Determine the (x, y) coordinate at the center of the cell enclosing the given text.  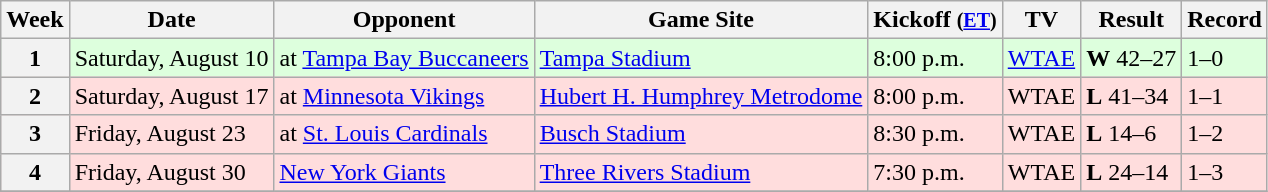
L 41–34 (1132, 96)
TV (1041, 20)
L 24–14 (1132, 172)
Week (35, 20)
1–1 (1225, 96)
Friday, August 30 (172, 172)
at St. Louis Cardinals (404, 134)
Result (1132, 20)
at Tampa Bay Buccaneers (404, 58)
1–3 (1225, 172)
Kickoff (ET) (935, 20)
8:30 p.m. (935, 134)
4 (35, 172)
1 (35, 58)
at Minnesota Vikings (404, 96)
Game Site (701, 20)
Saturday, August 17 (172, 96)
3 (35, 134)
Hubert H. Humphrey Metrodome (701, 96)
Busch Stadium (701, 134)
Tampa Stadium (701, 58)
Friday, August 23 (172, 134)
W 42–27 (1132, 58)
L 14–6 (1132, 134)
Opponent (404, 20)
Saturday, August 10 (172, 58)
Three Rivers Stadium (701, 172)
Date (172, 20)
Record (1225, 20)
2 (35, 96)
New York Giants (404, 172)
1–2 (1225, 134)
1–0 (1225, 58)
7:30 p.m. (935, 172)
